Detect which cell encompasses the target text, then output its (x, y) center coordinate. 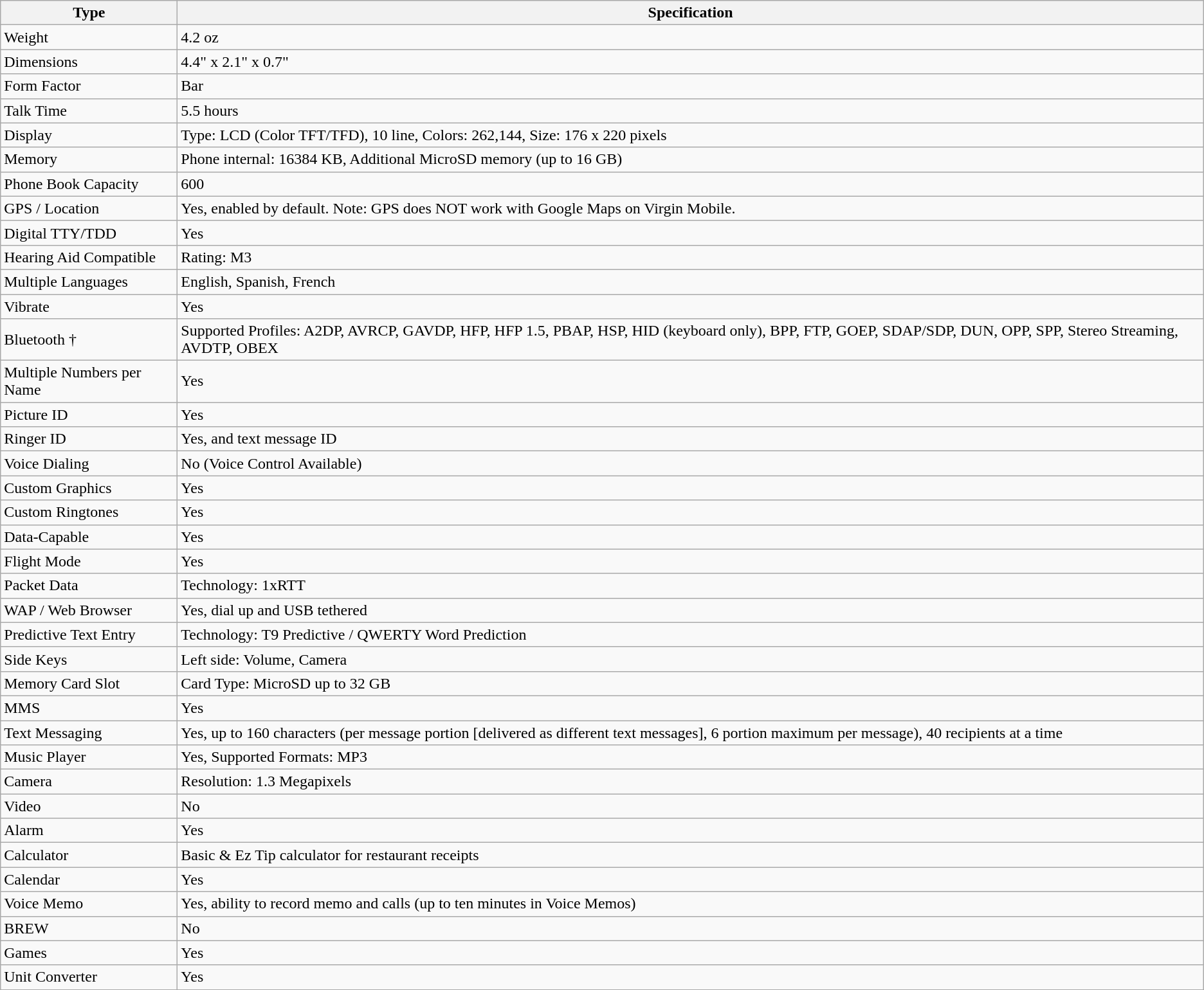
Custom Graphics (89, 488)
Video (89, 806)
Phone internal: 16384 KB, Additional MicroSD memory (up to 16 GB) (691, 159)
Picture ID (89, 415)
Custom Ringtones (89, 512)
Type (89, 13)
Bluetooth † (89, 339)
No (Voice Control Available) (691, 464)
Yes, up to 160 characters (per message portion [delivered as different text messages], 6 portion maximum per message), 40 recipients at a time (691, 732)
Calendar (89, 879)
Basic & Ez Tip calculator for restaurant receipts (691, 855)
Yes, dial up and USB tethered (691, 610)
Vibrate (89, 307)
Voice Memo (89, 904)
Predictive Text Entry (89, 634)
Music Player (89, 757)
Display (89, 135)
Packet Data (89, 586)
5.5 hours (691, 111)
Yes, ability to record memo and calls (up to ten minutes in Voice Memos) (691, 904)
Multiple Languages (89, 282)
Talk Time (89, 111)
Rating: M3 (691, 257)
Calculator (89, 855)
Hearing Aid Compatible (89, 257)
Technology: T9 Predictive / QWERTY Word Prediction (691, 634)
Games (89, 953)
Type: LCD (Color TFT/TFD), 10 line, Colors: 262,144, Size: 176 x 220 pixels (691, 135)
Alarm (89, 831)
Specification (691, 13)
4.2 oz (691, 37)
Unit Converter (89, 977)
Voice Dialing (89, 464)
Phone Book Capacity (89, 184)
Yes, and text message ID (691, 439)
Yes, Supported Formats: MP3 (691, 757)
Ringer ID (89, 439)
English, Spanish, French (691, 282)
Camera (89, 782)
Resolution: 1.3 Megapixels (691, 782)
Flight Mode (89, 561)
Dimensions (89, 62)
Weight (89, 37)
600 (691, 184)
BREW (89, 928)
GPS / Location (89, 208)
Technology: 1xRTT (691, 586)
Data-Capable (89, 537)
Memory (89, 159)
Multiple Numbers per Name (89, 382)
Yes, enabled by default. Note: GPS does NOT work with Google Maps on Virgin Mobile. (691, 208)
WAP / Web Browser (89, 610)
Memory Card Slot (89, 683)
MMS (89, 708)
Side Keys (89, 659)
Digital TTY/TDD (89, 233)
Card Type: MicroSD up to 32 GB (691, 683)
4.4" x 2.1" x 0.7" (691, 62)
Bar (691, 86)
Text Messaging (89, 732)
Left side: Volume, Camera (691, 659)
Form Factor (89, 86)
